Detect which cell encompasses the target text, then output its (x, y) center coordinate. 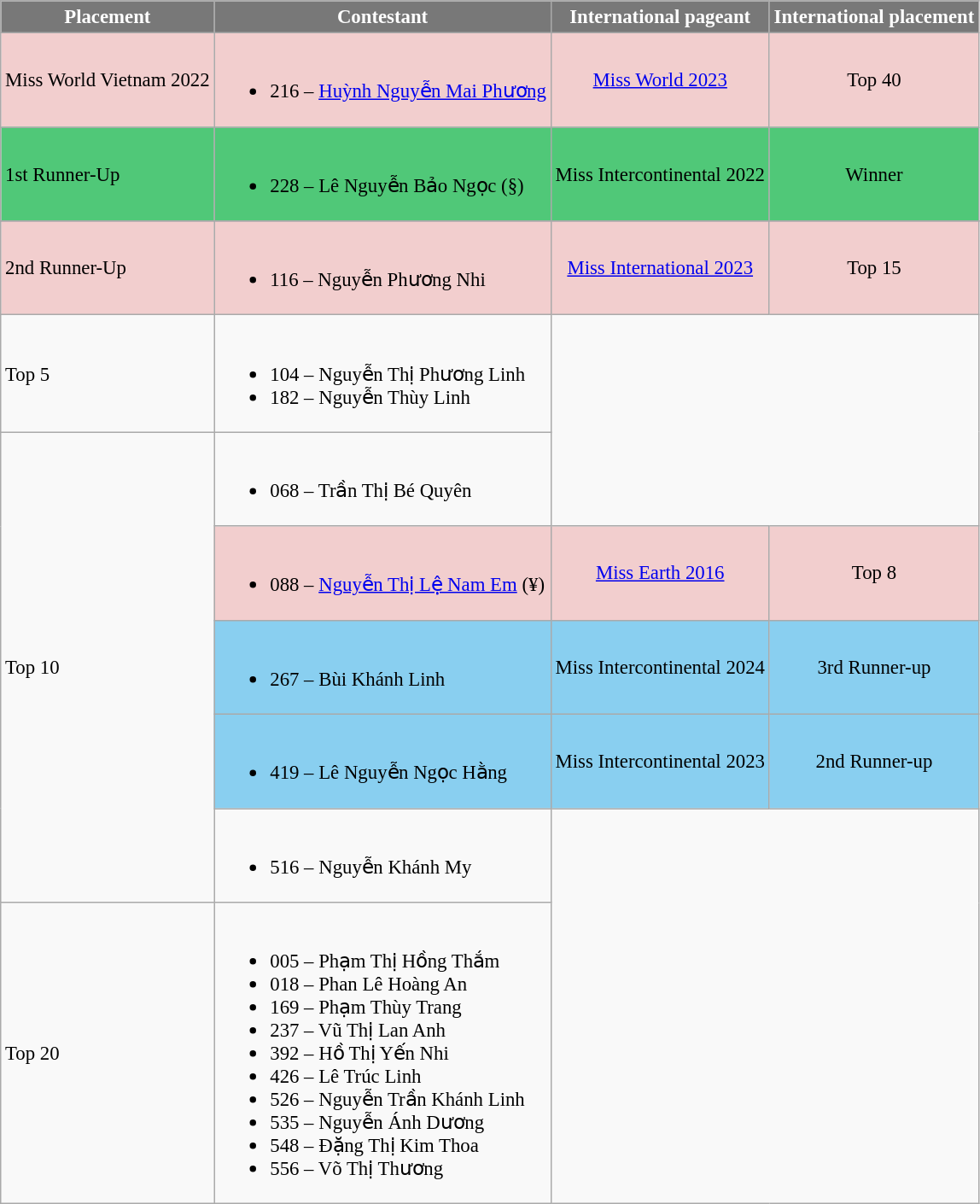
1st Runner-Up (108, 174)
Miss Earth 2016 (660, 573)
088 – Nguyễn Thị Lệ Nam Em (¥) (382, 573)
Winner (874, 174)
Placement (108, 17)
116 – Nguyễn Phương Nhi (382, 268)
Top 20 (108, 1054)
Miss Intercontinental 2024 (660, 667)
Top 10 (108, 668)
516 – Nguyễn Khánh My (382, 856)
International pageant (660, 17)
419 – Lê Nguyễn Ngọc Hằng (382, 762)
Miss Intercontinental 2023 (660, 762)
Miss World Vietnam 2022 (108, 80)
228 – Lê Nguyễn Bảo Ngọc (§) (382, 174)
Contestant (382, 17)
2nd Runner-up (874, 762)
2nd Runner-Up (108, 268)
International placement (874, 17)
104 – Nguyễn Thị Phương Linh182 – Nguyễn Thùy Linh (382, 374)
216 – Huỳnh Nguyễn Mai Phương (382, 80)
Miss Intercontinental 2022 (660, 174)
3rd Runner-up (874, 667)
267 – Bùi Khánh Linh (382, 667)
Top 15 (874, 268)
Top 5 (108, 374)
068 – Trần Thị Bé Quyên (382, 479)
Miss International 2023 (660, 268)
Top 40 (874, 80)
Miss World 2023 (660, 80)
Top 8 (874, 573)
